From the cell containing the given text, extract its center point as (X, Y) coordinate. 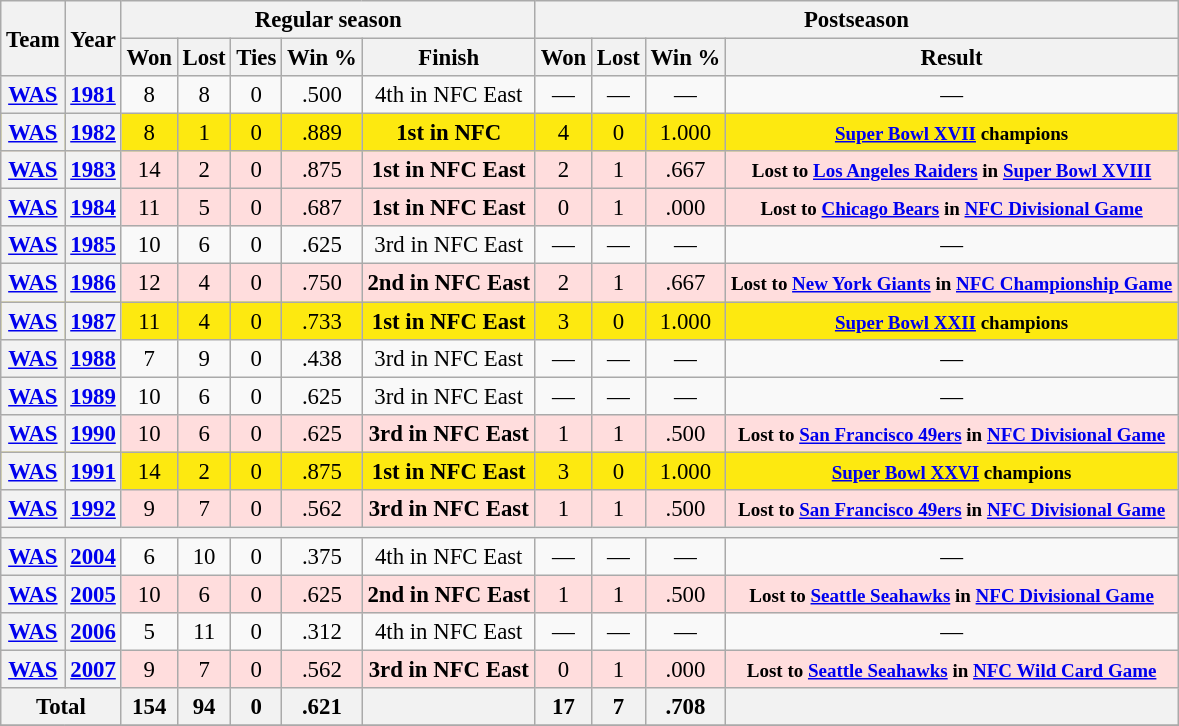
Lost to New York Giants in NFC Championship Game (952, 283)
Year (93, 38)
.312 (322, 632)
94 (204, 707)
1988 (93, 358)
.375 (322, 557)
Result (952, 58)
1989 (93, 396)
1984 (93, 208)
1992 (93, 509)
1983 (93, 170)
.687 (322, 208)
1986 (93, 283)
Lost to Seattle Seahawks in NFC Wild Card Game (952, 670)
2004 (93, 557)
.733 (322, 321)
1981 (93, 95)
2005 (93, 594)
Total (61, 707)
.708 (685, 707)
1991 (93, 471)
.438 (322, 358)
2007 (93, 670)
Lost to Seattle Seahawks in NFC Divisional Game (952, 594)
Regular season (328, 20)
154 (149, 707)
Super Bowl XXII champions (952, 321)
Finish (448, 58)
.621 (322, 707)
17 (563, 707)
Lost to Chicago Bears in NFC Divisional Game (952, 208)
Ties (256, 58)
Lost to Los Angeles Raiders in Super Bowl XVIII (952, 170)
.750 (322, 283)
12 (149, 283)
Team (33, 38)
Postseason (856, 20)
.889 (322, 133)
1987 (93, 321)
1985 (93, 245)
Super Bowl XXVI champions (952, 471)
2006 (93, 632)
Super Bowl XVII champions (952, 133)
1990 (93, 433)
1982 (93, 133)
1st in NFC (448, 133)
